Return (x, y) of the center of cell containing provided text 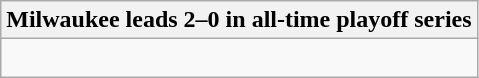
Milwaukee leads 2–0 in all-time playoff series (239, 20)
